Extract the (x, y) coordinate from the center of the cell holding the provided text.  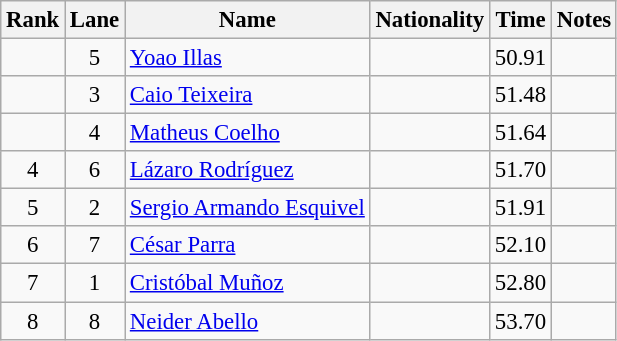
51.48 (521, 95)
53.70 (521, 321)
Yoao Illas (248, 58)
1 (95, 283)
Lane (95, 20)
Rank (33, 20)
Caio Teixeira (248, 95)
52.80 (521, 283)
Nationality (430, 20)
51.70 (521, 170)
Cristóbal Muñoz (248, 283)
3 (95, 95)
Matheus Coelho (248, 133)
Time (521, 20)
52.10 (521, 245)
Lázaro Rodríguez (248, 170)
César Parra (248, 245)
51.91 (521, 208)
2 (95, 208)
50.91 (521, 58)
51.64 (521, 133)
Sergio Armando Esquivel (248, 208)
Notes (584, 20)
Name (248, 20)
Neider Abello (248, 321)
